Capture the cell that displays the provided text and extract its (x, y) central coordinate. 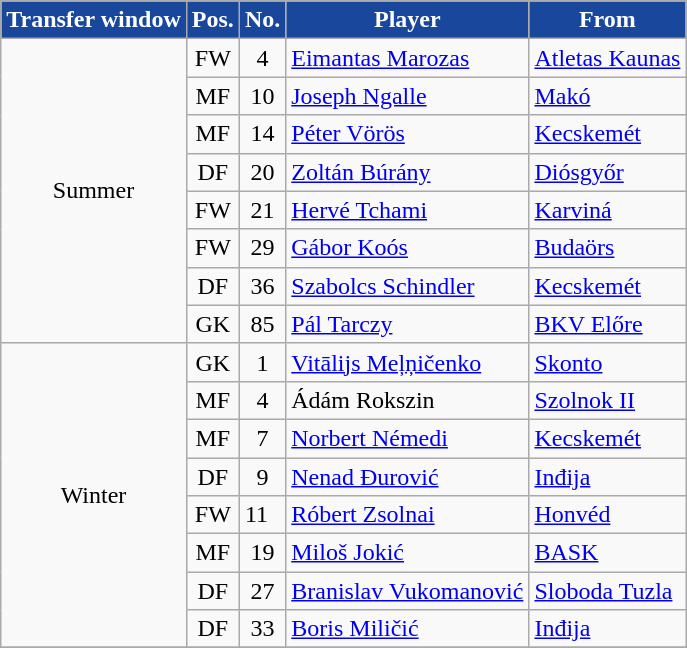
Vitālijs Meļņičenko (408, 362)
Makó (608, 96)
29 (262, 248)
Atletas Kaunas (608, 58)
10 (262, 96)
Budaörs (608, 248)
Branislav Vukomanović (408, 591)
Player (408, 20)
Miloš Jokić (408, 553)
85 (262, 324)
19 (262, 553)
Róbert Zsolnai (408, 515)
14 (262, 134)
From (608, 20)
20 (262, 172)
Norbert Némedi (408, 438)
Honvéd (608, 515)
Karviná (608, 210)
Péter Vörös (408, 134)
33 (262, 629)
7 (262, 438)
Nenad Đurović (408, 477)
Hervé Tchami (408, 210)
9 (262, 477)
Eimantas Marozas (408, 58)
Szolnok II (608, 400)
Transfer window (94, 20)
Summer (94, 191)
36 (262, 286)
Joseph Ngalle (408, 96)
Boris Miličić (408, 629)
1 (262, 362)
Ádám Rokszin (408, 400)
Diósgyőr (608, 172)
BKV Előre (608, 324)
Pos. (212, 20)
BASK (608, 553)
21 (262, 210)
Sloboda Tuzla (608, 591)
Gábor Koós (408, 248)
Zoltán Búrány (408, 172)
Pál Tarczy (408, 324)
No. (262, 20)
Skonto (608, 362)
Szabolcs Schindler (408, 286)
27 (262, 591)
Winter (94, 495)
11 (262, 515)
